Search for the cell housing the specified text and yield its [X, Y] center coordinate. 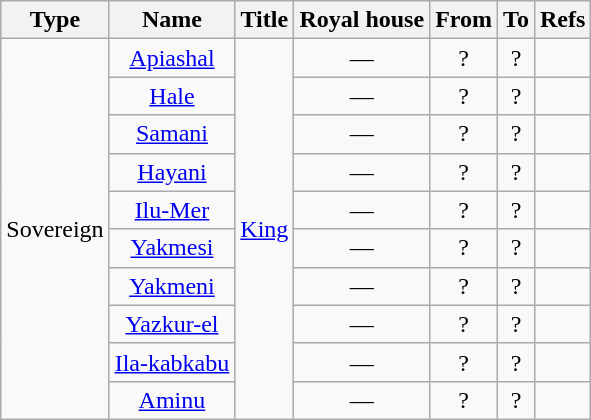
Royal house [362, 20]
Title [264, 20]
Yakmesi [172, 248]
From [464, 20]
Yakmeni [172, 286]
To [516, 20]
Ilu-Mer [172, 210]
Type [55, 20]
Yazkur-el [172, 324]
Hayani [172, 172]
Apiashal [172, 58]
Refs [562, 20]
Hale [172, 96]
King [264, 230]
Sovereign [55, 230]
Samani [172, 134]
Aminu [172, 400]
Ila-kabkabu [172, 362]
Name [172, 20]
